Search for the cell housing the specified text and yield its (x, y) center coordinate. 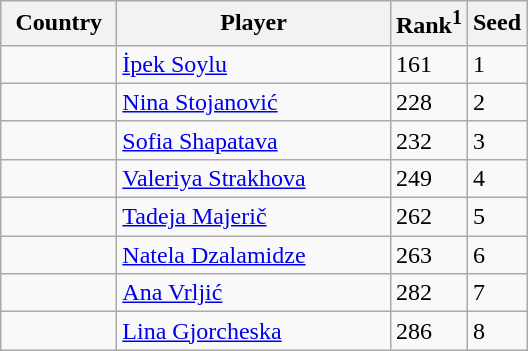
5 (496, 217)
263 (428, 255)
Nina Stojanović (254, 102)
8 (496, 331)
Player (254, 24)
228 (428, 102)
2 (496, 102)
249 (428, 178)
232 (428, 140)
Rank1 (428, 24)
Seed (496, 24)
4 (496, 178)
6 (496, 255)
Natela Dzalamidze (254, 255)
1 (496, 64)
Lina Gjorcheska (254, 331)
286 (428, 331)
7 (496, 293)
262 (428, 217)
Tadeja Majerič (254, 217)
282 (428, 293)
İpek Soylu (254, 64)
Ana Vrljić (254, 293)
Sofia Shapatava (254, 140)
161 (428, 64)
Valeriya Strakhova (254, 178)
3 (496, 140)
Country (59, 24)
